Extract the (X, Y) coordinate from the center of the cell holding the provided text.  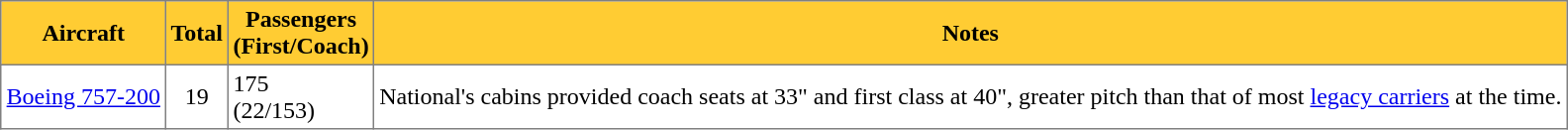
175(22/153) (301, 96)
19 (196, 96)
Total (196, 33)
Notes (970, 33)
Boeing 757-200 (83, 96)
Aircraft (83, 33)
National's cabins provided coach seats at 33" and first class at 40", greater pitch than that of most legacy carriers at the time. (970, 96)
Passengers(First/Coach) (301, 33)
